Scan for the cell matching the given text and deliver its (X, Y) coordinate at center. 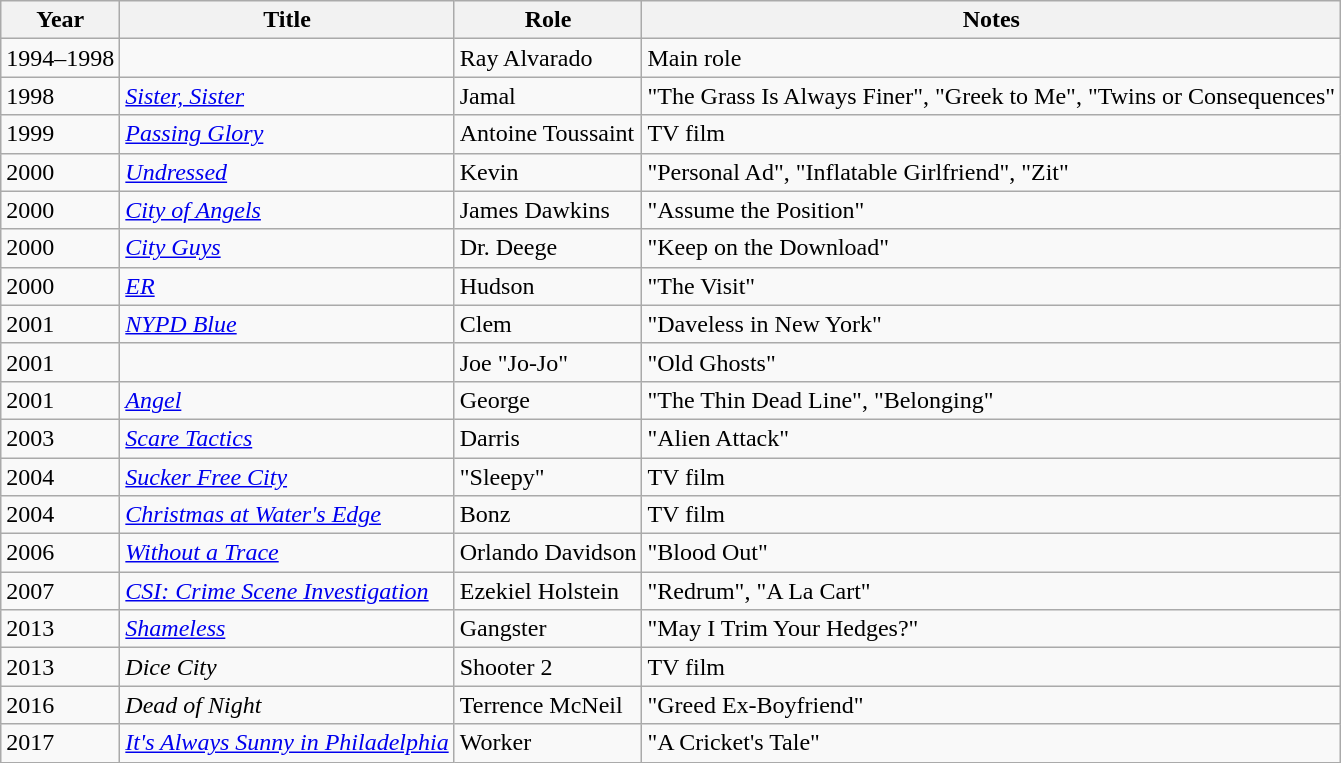
Kevin (548, 172)
Jamal (548, 96)
Shameless (287, 629)
2007 (60, 591)
Sister, Sister (287, 96)
"Personal Ad", "Inflatable Girlfriend", "Zit" (992, 172)
Scare Tactics (287, 438)
Gangster (548, 629)
CSI: Crime Scene Investigation (287, 591)
"Daveless in New York" (992, 324)
"Sleepy" (548, 477)
Without a Trace (287, 553)
George (548, 400)
Bonz (548, 515)
Joe "Jo-Jo" (548, 362)
Ray Alvarado (548, 58)
Angel (287, 400)
1994–1998 (60, 58)
"The Visit" (992, 286)
"May I Trim Your Hedges?" (992, 629)
Clem (548, 324)
Shooter 2 (548, 667)
City Guys (287, 248)
NYPD Blue (287, 324)
Title (287, 20)
Worker (548, 743)
Darris (548, 438)
Terrence McNeil (548, 705)
Role (548, 20)
Main role (992, 58)
"The Grass Is Always Finer", "Greek to Me", "Twins or Consequences" (992, 96)
Antoine Toussaint (548, 134)
Hudson (548, 286)
1999 (60, 134)
ER (287, 286)
"Assume the Position" (992, 210)
Year (60, 20)
It's Always Sunny in Philadelphia (287, 743)
"Alien Attack" (992, 438)
"Blood Out" (992, 553)
Orlando Davidson (548, 553)
Dead of Night (287, 705)
"The Thin Dead Line", "Belonging" (992, 400)
"Greed Ex-Boyfriend" (992, 705)
"Old Ghosts" (992, 362)
Notes (992, 20)
"A Cricket's Tale" (992, 743)
Ezekiel Holstein (548, 591)
Sucker Free City (287, 477)
Undressed (287, 172)
Passing Glory (287, 134)
2016 (60, 705)
1998 (60, 96)
James Dawkins (548, 210)
2017 (60, 743)
"Keep on the Download" (992, 248)
Christmas at Water's Edge (287, 515)
Dr. Deege (548, 248)
2006 (60, 553)
2003 (60, 438)
Dice City (287, 667)
City of Angels (287, 210)
"Redrum", "A La Cart" (992, 591)
